Return the (X, Y) coordinate for the center point of the cell that contains the specified text.  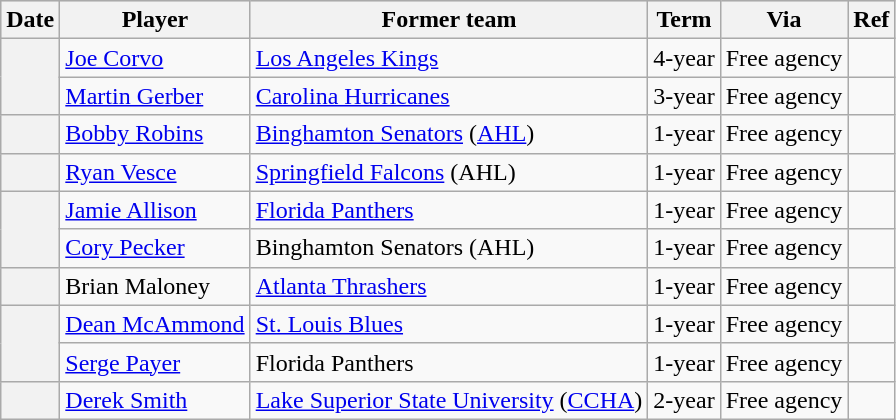
Cory Pecker (155, 248)
Serge Payer (155, 362)
2-year (684, 400)
Lake Superior State University (CCHA) (449, 400)
Term (684, 20)
Ryan Vesce (155, 172)
Atlanta Thrashers (449, 286)
Former team (449, 20)
Carolina Hurricanes (449, 96)
Brian Maloney (155, 286)
Derek Smith (155, 400)
St. Louis Blues (449, 324)
Via (784, 20)
Martin Gerber (155, 96)
Springfield Falcons (AHL) (449, 172)
Bobby Robins (155, 134)
Los Angeles Kings (449, 58)
Dean McAmmond (155, 324)
Joe Corvo (155, 58)
Date (30, 20)
Jamie Allison (155, 210)
Ref (872, 20)
Player (155, 20)
3-year (684, 96)
4-year (684, 58)
